Return the (X, Y) coordinate for the center point of the cell that contains the specified text.  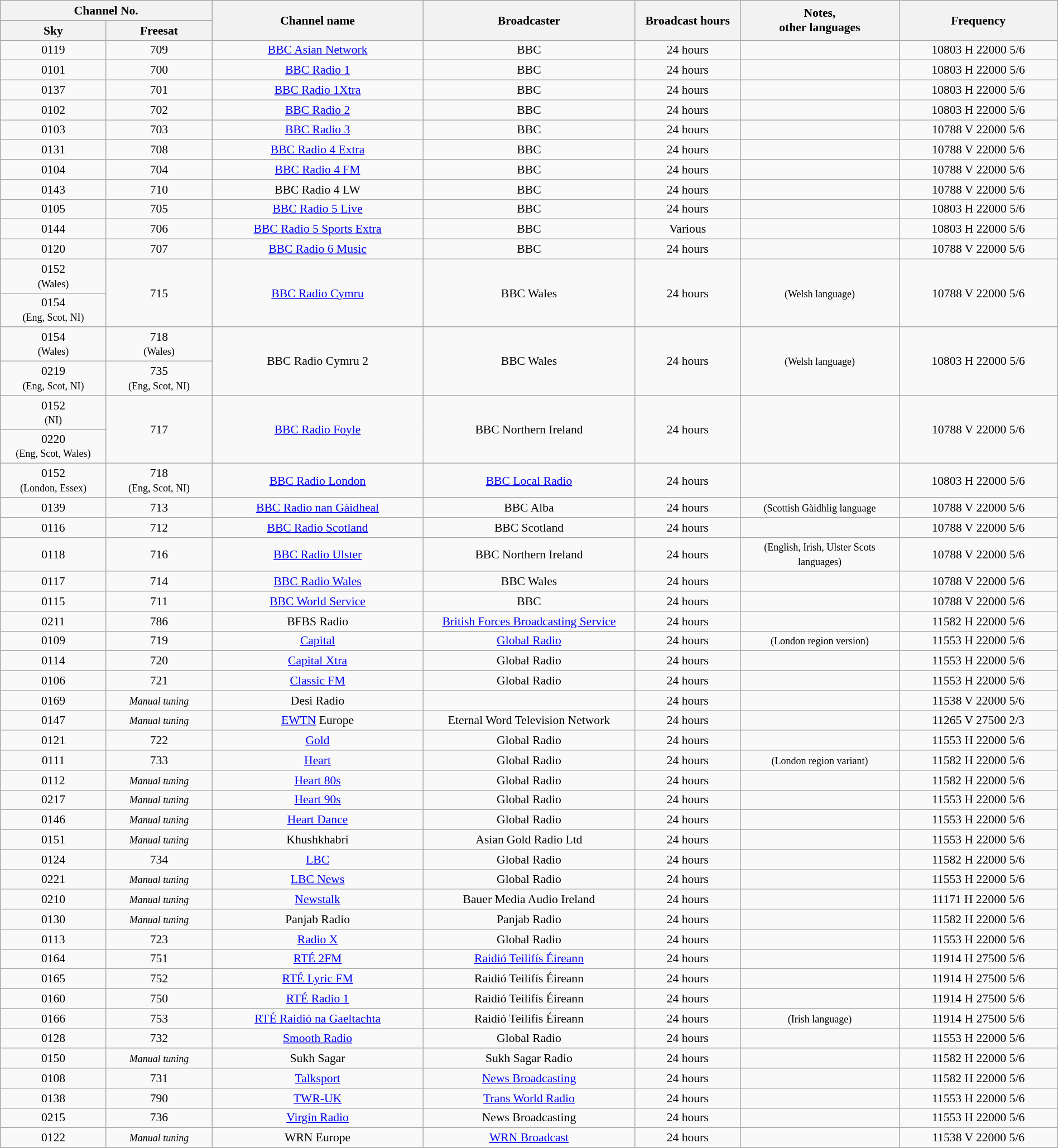
BBC Radio nan Gàidheal (318, 508)
712 (158, 528)
710 (158, 190)
704 (158, 170)
BBC World Service (318, 601)
713 (158, 508)
Sukh Sagar Radio (529, 1059)
0147 (54, 721)
BBC Radio Wales (318, 582)
Broadcaster (529, 20)
BBC Radio 3 (318, 130)
752 (158, 979)
EWTN Europe (318, 721)
0154(Eng, Scot, NI) (54, 310)
Smooth Radio (318, 1039)
0169 (54, 701)
0116 (54, 528)
0118 (54, 554)
BFBS Radio (318, 621)
Channel name (318, 20)
790 (158, 1098)
718(Wales) (158, 345)
0152(NI) (54, 413)
Frequency (978, 20)
753 (158, 1019)
Bauer Media Audio Ireland (529, 900)
BBC Radio Ulster (318, 554)
705 (158, 209)
0164 (54, 959)
RTÉ Radio 1 (318, 999)
0106 (54, 681)
RTÉ Lyric FM (318, 979)
734 (158, 860)
Gold (318, 741)
Freesat (158, 31)
0210 (54, 900)
0119 (54, 50)
BBC Radio 5 Sports Extra (318, 229)
Broadcast hours (687, 20)
Sky (54, 31)
Talksport (318, 1078)
723 (158, 939)
0144 (54, 229)
0102 (54, 110)
11265 V 27500 2/3 (978, 721)
Heart 80s (318, 780)
0105 (54, 209)
Sukh Sagar (318, 1059)
Capital Xtra (318, 661)
722 (158, 741)
RTÉ Raidió na Gaeltachta (318, 1019)
0217 (54, 800)
700 (158, 70)
0115 (54, 601)
(Irish language) (820, 1019)
0143 (54, 190)
0114 (54, 661)
Asian Gold Radio Ltd (529, 840)
751 (158, 959)
11171 H 22000 5/6 (978, 900)
Notes, other languages (820, 20)
732 (158, 1039)
0122 (54, 1138)
721 (158, 681)
0139 (54, 508)
0124 (54, 860)
Capital (318, 641)
BBC Radio 1Xtra (318, 90)
786 (158, 621)
0120 (54, 249)
BBC Radio 4 FM (318, 170)
0160 (54, 999)
LBC News (318, 880)
750 (158, 999)
0152(Wales) (54, 276)
(Scottish Gàidhlig language (820, 508)
BBC Radio Cymru (318, 293)
BBC Scotland (529, 528)
0128 (54, 1039)
BBC Radio Cymru 2 (318, 361)
0131 (54, 150)
0215 (54, 1118)
735(Eng, Scot, NI) (158, 378)
703 (158, 130)
BBC Alba (529, 508)
716 (158, 554)
0109 (54, 641)
701 (158, 90)
0121 (54, 741)
736 (158, 1118)
Virgin Radio (318, 1118)
0211 (54, 621)
0113 (54, 939)
707 (158, 249)
(English, Irish, Ulster Scots languages) (820, 554)
WRN Broadcast (529, 1138)
714 (158, 582)
BBC Radio Foyle (318, 430)
BBC Radio 4 Extra (318, 150)
0151 (54, 840)
(London region version) (820, 641)
BBC Local Radio (529, 481)
706 (158, 229)
711 (158, 601)
WRN Europe (318, 1138)
733 (158, 760)
Channel No. (106, 11)
0103 (54, 130)
708 (158, 150)
0111 (54, 760)
BBC Radio 2 (318, 110)
BBC Radio 6 Music (318, 249)
0150 (54, 1059)
BBC Radio 4 LW (318, 190)
0117 (54, 582)
Heart Dance (318, 820)
731 (158, 1078)
British Forces Broadcasting Service (529, 621)
718(Eng, Scot, NI) (158, 481)
BBC Radio London (318, 481)
Various (687, 229)
0152(London, Essex) (54, 481)
0137 (54, 90)
RTÉ 2FM (318, 959)
0104 (54, 170)
BBC Radio 1 (318, 70)
Trans World Radio (529, 1098)
0130 (54, 919)
TWR-UK (318, 1098)
Heart 90s (318, 800)
BBC Radio Scotland (318, 528)
0146 (54, 820)
0108 (54, 1078)
720 (158, 661)
0166 (54, 1019)
0101 (54, 70)
Radio X (318, 939)
0219(Eng, Scot, NI) (54, 378)
BBC Asian Network (318, 50)
BBC Radio 5 Live (318, 209)
Desi Radio (318, 701)
(London region variant) (820, 760)
0165 (54, 979)
0154(Wales) (54, 345)
Classic FM (318, 681)
Heart (318, 760)
0138 (54, 1098)
0112 (54, 780)
717 (158, 430)
Khushkhabri (318, 840)
Eternal Word Television Network (529, 721)
719 (158, 641)
715 (158, 293)
Newstalk (318, 900)
0221 (54, 880)
702 (158, 110)
0220(Eng, Scot, Wales) (54, 446)
709 (158, 50)
LBC (318, 860)
